Capture the cell that displays the provided text and extract its [X, Y] central coordinate. 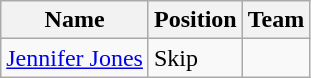
Jennifer Jones [75, 58]
Position [195, 20]
Skip [195, 58]
Team [276, 20]
Name [75, 20]
